Output the [X, Y] coordinate of the center of the cell containing the given text.  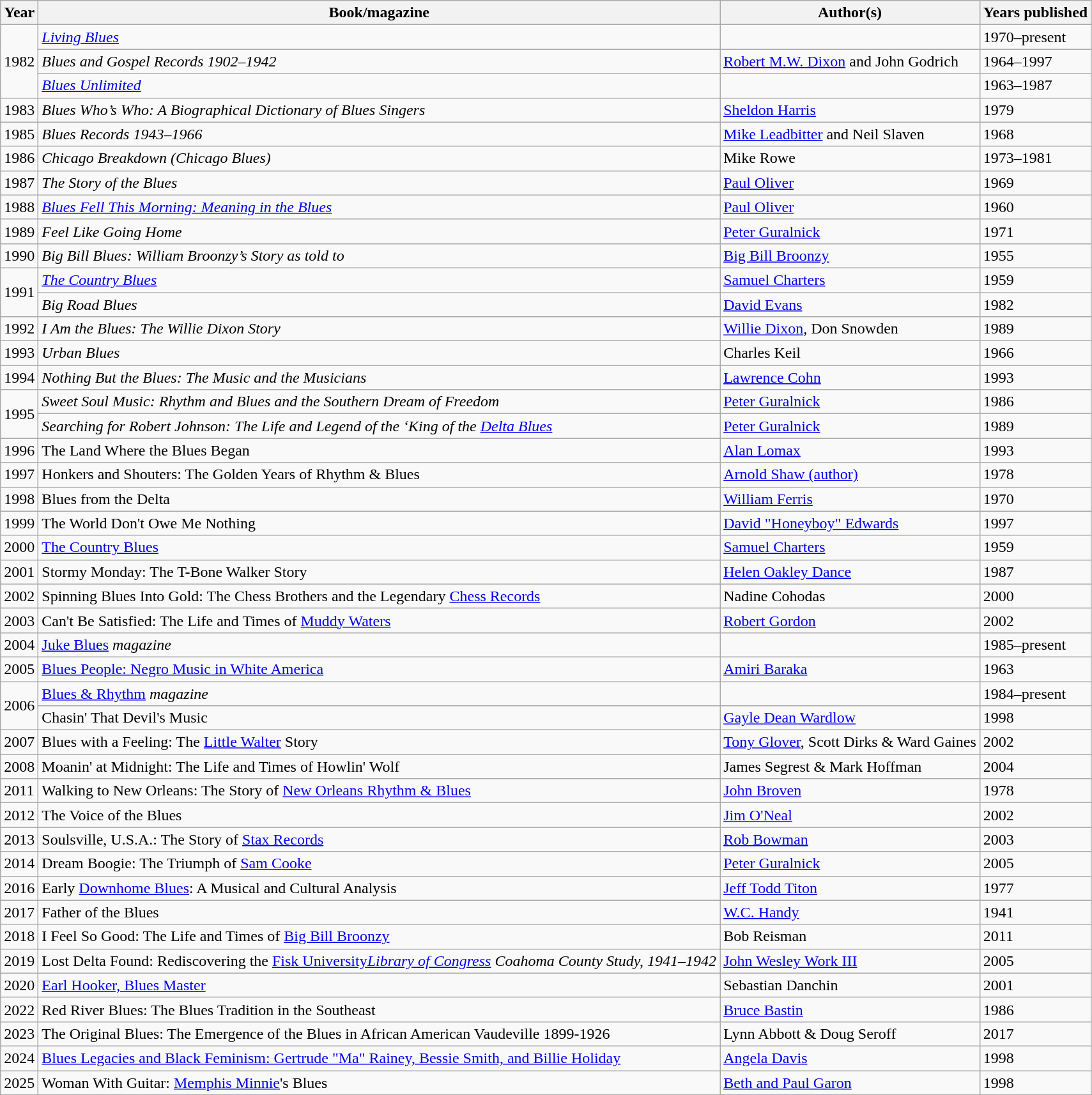
Blues and Gospel Records 1902–1942 [380, 61]
1983 [19, 110]
1964–1997 [1035, 61]
Amiri Baraka [850, 669]
Nothing But the Blues: The Music and the Musicians [380, 378]
1985–present [1035, 645]
Woman With Guitar: Memphis Minnie's Blues [380, 1083]
1970–present [1035, 37]
Honkers and Shouters: The Golden Years of Rhythm & Blues [380, 475]
Blues Fell This Morning: Meaning in the Blues [380, 207]
Searching for Robert Johnson: The Life and Legend of the ‘King of the Delta Blues [380, 426]
The Original Blues: The Emergence of the Blues in African American Vaudeville 1899-1926 [380, 1034]
Gayle Dean Wardlow [850, 718]
Feel Like Going Home [380, 231]
1941 [1035, 912]
Big Road Blues [380, 305]
Author(s) [850, 13]
Blues from the Delta [380, 499]
1994 [19, 378]
Blues Unlimited [380, 86]
2018 [19, 937]
Mike Rowe [850, 158]
John Broven [850, 791]
Dream Boogie: The Triumph of Sam Cooke [380, 864]
2022 [19, 1009]
Walking to New Orleans: The Story of New Orleans Rhythm & Blues [380, 791]
Chicago Breakdown (Chicago Blues) [380, 158]
James Segrest & Mark Hoffman [850, 767]
Living Blues [380, 37]
Alan Lomax [850, 450]
Blues Who’s Who: A Biographical Dictionary of Blues Singers [380, 110]
Bob Reisman [850, 937]
1979 [1035, 110]
2008 [19, 767]
2025 [19, 1083]
Sweet Soul Music: Rhythm and Blues and the Southern Dream of Freedom [380, 402]
1968 [1035, 134]
W.C. Handy [850, 912]
The Voice of the Blues [380, 815]
Robert Gordon [850, 620]
1996 [19, 450]
John Wesley Work III [850, 961]
Helen Oakley Dance [850, 572]
1971 [1035, 231]
2013 [19, 839]
Mike Leadbitter and Neil Slaven [850, 134]
The Land Where the Blues Began [380, 450]
2024 [19, 1058]
Charles Keil [850, 353]
Lost Delta Found: Rediscovering the Fisk UniversityLibrary of Congress Coahoma County Study, 1941–1942 [380, 961]
Jim O'Neal [850, 815]
Early Downhome Blues: A Musical and Cultural Analysis [380, 888]
Bruce Bastin [850, 1009]
Stormy Monday: The T-Bone Walker Story [380, 572]
Chasin' That Devil's Music [380, 718]
1984–present [1035, 693]
Sheldon Harris [850, 110]
1992 [19, 329]
Book/magazine [380, 13]
Robert M.W. Dixon and John Godrich [850, 61]
David "Honeyboy" Edwards [850, 523]
Jeff Todd Titon [850, 888]
1995 [19, 414]
1991 [19, 292]
Beth and Paul Garon [850, 1083]
Year [19, 13]
Blues with a Feeling: The Little Walter Story [380, 742]
Sebastian Danchin [850, 985]
1985 [19, 134]
Juke Blues magazine [380, 645]
Big Bill Broonzy [850, 256]
Red River Blues: The Blues Tradition in the Southeast [380, 1009]
Blues Legacies and Black Feminism: Gertrude "Ma" Rainey, Bessie Smith, and Billie Holiday [380, 1058]
Father of the Blues [380, 912]
2019 [19, 961]
1990 [19, 256]
2014 [19, 864]
1970 [1035, 499]
1963–1987 [1035, 86]
1973–1981 [1035, 158]
2016 [19, 888]
1977 [1035, 888]
Arnold Shaw (author) [850, 475]
Soulsville, U.S.A.: The Story of Stax Records [380, 839]
The Story of the Blues [380, 183]
2012 [19, 815]
Lynn Abbott & Doug Seroff [850, 1034]
Blues Records 1943–1966 [380, 134]
David Evans [850, 305]
I Am the Blues: The Willie Dixon Story [380, 329]
Rob Bowman [850, 839]
1988 [19, 207]
Lawrence Cohn [850, 378]
2020 [19, 985]
Nadine Cohodas [850, 596]
William Ferris [850, 499]
1969 [1035, 183]
Willie Dixon, Don Snowden [850, 329]
1955 [1035, 256]
Years published [1035, 13]
Spinning Blues Into Gold: The Chess Brothers and the Legendary Chess Records [380, 596]
Earl Hooker, Blues Master [380, 985]
2023 [19, 1034]
Blues People: Negro Music in White America [380, 669]
Can't Be Satisfied: The Life and Times of Muddy Waters [380, 620]
Angela Davis [850, 1058]
1966 [1035, 353]
Blues & Rhythm magazine [380, 693]
Big Bill Blues: William Broonzy’s Story as told to [380, 256]
1960 [1035, 207]
1963 [1035, 669]
Tony Glover, Scott Dirks & Ward Gaines [850, 742]
Moanin' at Midnight: The Life and Times of Howlin' Wolf [380, 767]
2007 [19, 742]
I Feel So Good: The Life and Times of Big Bill Broonzy [380, 937]
1999 [19, 523]
2006 [19, 705]
Urban Blues [380, 353]
The World Don't Owe Me Nothing [380, 523]
